Locate the cell with the specified text and output its (X, Y) center coordinate. 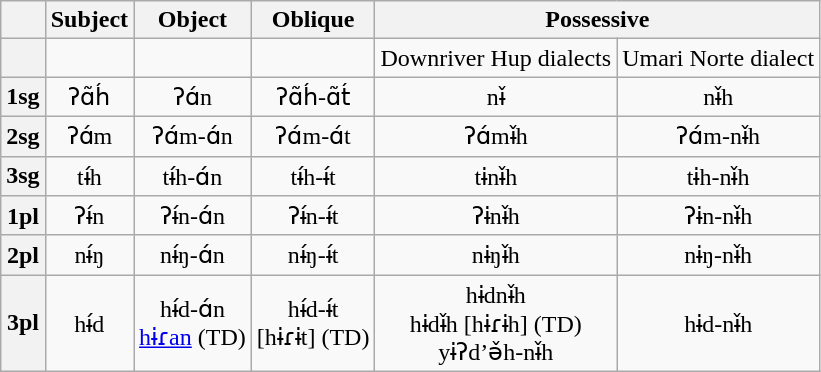
ʔɑ̃h́-ɑ̃t́ (313, 97)
Object (193, 20)
Possessive (598, 20)
tɨ́h-ɑ́n (193, 176)
hɨ́d-ɑ́nhɨɾan (TD) (193, 324)
hɨ́d (89, 324)
nɨ̌h (718, 97)
3pl (23, 324)
ʔɑ̃h́ (89, 97)
1pl (23, 216)
hɨ́d-ɨ́t[hɨɾɨt] (TD) (313, 324)
2pl (23, 255)
Subject (89, 20)
2sg (23, 136)
nɨŋ-nɨ̌h (718, 255)
nɨ́ŋ-ɨ́t (313, 255)
tɨ́h (89, 176)
ʔɑ́m-ɑ́n (193, 136)
ʔɨn-nɨ̌h (718, 216)
nɨ̌ (496, 97)
hɨdnɨ̌hhɨdɨ̌h [hɨɾɨh] (TD)yɨʔd’ə̌h-nɨ̌h (496, 324)
Umari Norte dialect (718, 58)
3sg (23, 176)
ʔɨ́n-ɨ́t (313, 216)
nɨ́ŋ (89, 255)
ʔɨ́n-ɑ́n (193, 216)
ʔɨnɨ̌h (496, 216)
1sg (23, 97)
ʔɑ́n (193, 97)
Oblique (313, 20)
tɨh-nɨ̌h (718, 176)
nɨ́ŋ-ɑ́n (193, 255)
ʔɑ́mɨ̌h (496, 136)
nɨŋɨ̌h (496, 255)
ʔɑ́m-ɑ́t (313, 136)
ʔɑ́m (89, 136)
Downriver Hup dialects (496, 58)
tɨ́h-ɨ́t (313, 176)
tɨnɨ̌h (496, 176)
ʔɨ́n (89, 216)
ʔɑ́m-nɨ̌h (718, 136)
hɨd-nɨ̌h (718, 324)
